Determine the [x, y] coordinate at the center of the cell enclosing the given text.  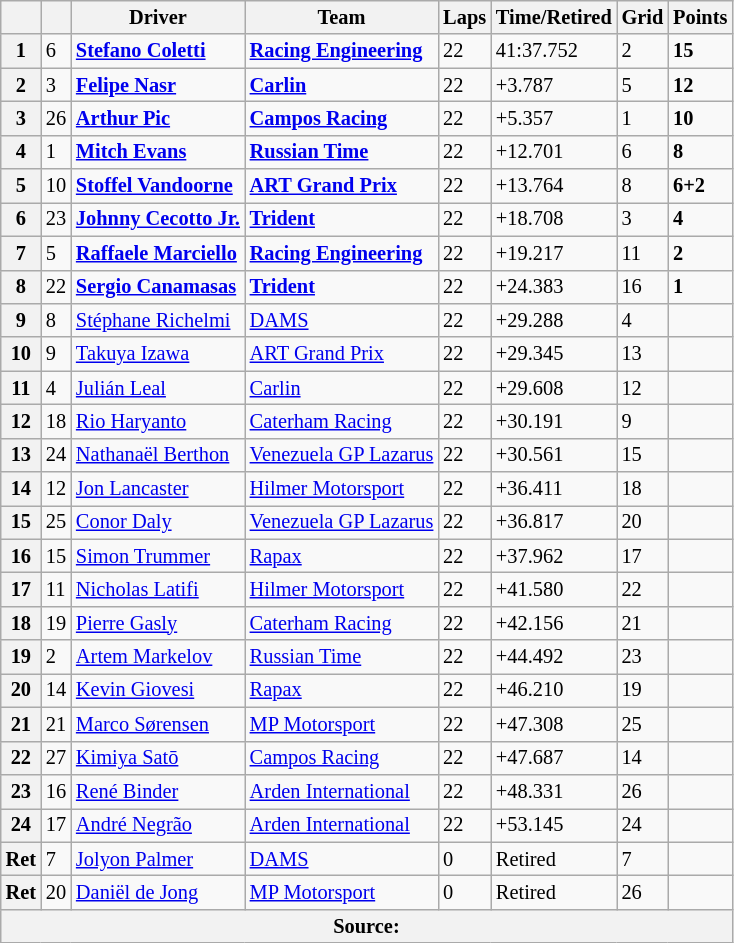
+47.308 [554, 724]
Julián Leal [158, 388]
+30.191 [554, 421]
+37.962 [554, 556]
+44.492 [554, 657]
Felipe Nasr [158, 85]
André Negrão [158, 825]
+46.210 [554, 690]
Simon Trummer [158, 556]
+48.331 [554, 791]
+19.217 [554, 253]
Stoffel Vandoorne [158, 186]
Raffaele Marciello [158, 253]
+29.345 [554, 354]
Johnny Cecotto Jr. [158, 219]
+12.701 [554, 152]
6+2 [700, 186]
Sergio Canamasas [158, 287]
+36.411 [554, 489]
Artem Markelov [158, 657]
Team [342, 17]
René Binder [158, 791]
Driver [158, 17]
+30.561 [554, 455]
+29.288 [554, 320]
+18.708 [554, 219]
Daniël de Jong [158, 892]
Nathanaël Berthon [158, 455]
Marco Sørensen [158, 724]
Laps [464, 17]
Kimiya Satō [158, 758]
Grid [643, 17]
+53.145 [554, 825]
Pierre Gasly [158, 623]
Mitch Evans [158, 152]
Arthur Pic [158, 118]
Conor Daly [158, 522]
+47.687 [554, 758]
+3.787 [554, 85]
+24.383 [554, 287]
Stefano Coletti [158, 51]
Stéphane Richelmi [158, 320]
Source: [366, 926]
+5.357 [554, 118]
Jolyon Palmer [158, 859]
+29.608 [554, 388]
Time/Retired [554, 17]
Points [700, 17]
41:37.752 [554, 51]
+36.817 [554, 522]
Nicholas Latifi [158, 589]
+41.580 [554, 589]
+42.156 [554, 623]
Kevin Giovesi [158, 690]
Jon Lancaster [158, 489]
+13.764 [554, 186]
Rio Haryanto [158, 421]
27 [56, 758]
Takuya Izawa [158, 354]
